For the text-containing cell, return its midpoint in [x, y] coordinate format. 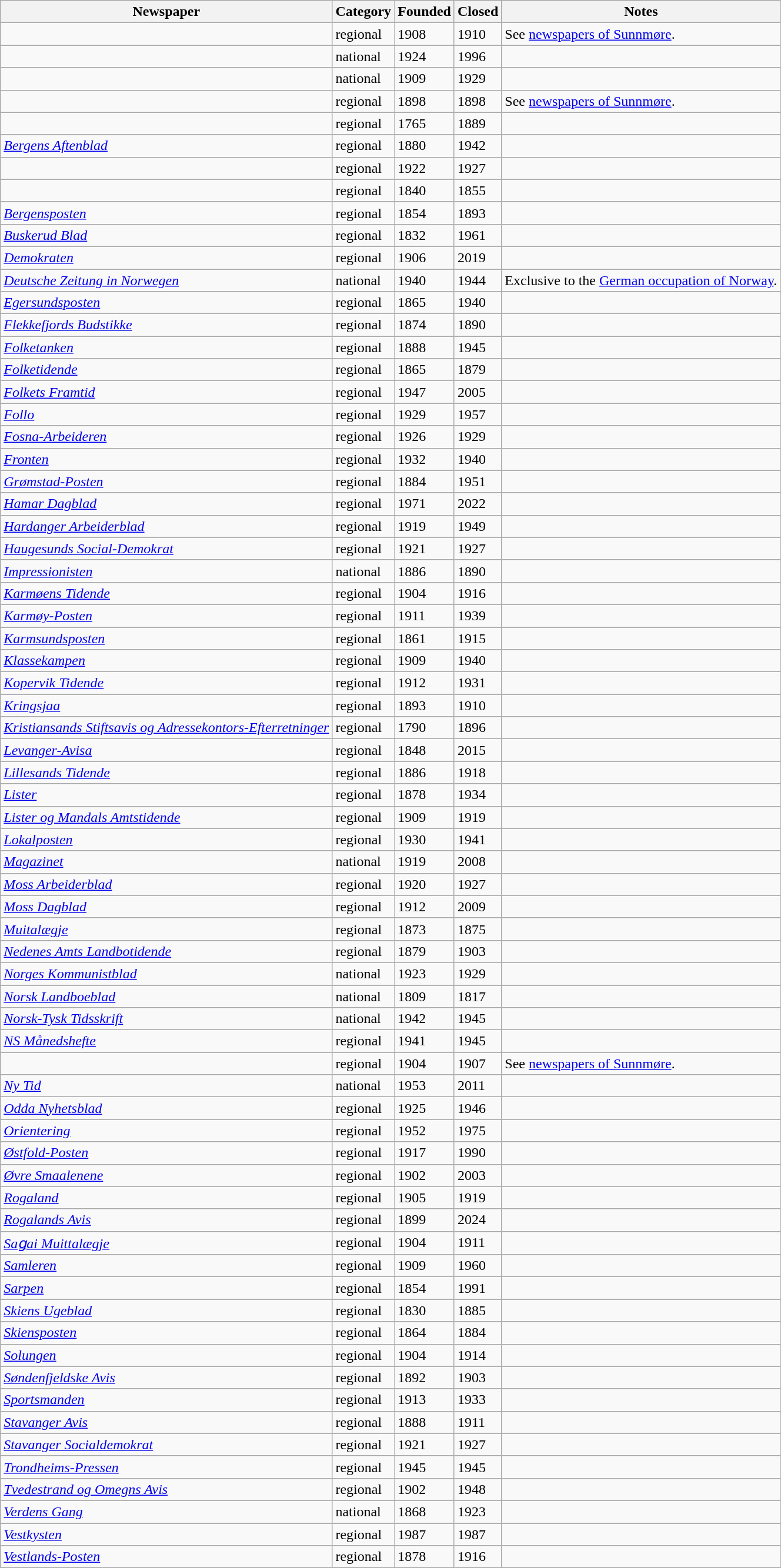
Follo [166, 414]
2024 [478, 1220]
2008 [478, 862]
1947 [425, 392]
1915 [478, 638]
1790 [425, 728]
1861 [425, 638]
2015 [478, 750]
1953 [425, 1086]
1996 [478, 56]
Kringsjaa [166, 706]
Bergensposten [166, 213]
Hamar Dagblad [166, 504]
1873 [425, 929]
2022 [478, 504]
Grømstad-Posten [166, 482]
1905 [425, 1198]
Norsk-Tysk Tidsskrift [166, 1019]
Sarpen [166, 1288]
Ny Tid [166, 1086]
Founded [425, 12]
Skiens Ugeblad [166, 1310]
2003 [478, 1175]
1913 [425, 1400]
Vestlands-Posten [166, 1557]
Moss Arbeiderblad [166, 884]
Levanger-Avisa [166, 750]
1948 [478, 1489]
Magazinet [166, 862]
Demokraten [166, 258]
1918 [478, 773]
Sportsmanden [166, 1400]
1880 [425, 146]
1939 [478, 616]
1917 [425, 1153]
1922 [425, 168]
1925 [425, 1108]
1840 [425, 190]
1961 [478, 235]
Karmøy-Posten [166, 616]
Moss Dagblad [166, 907]
1817 [478, 997]
Øvre Smaalenene [166, 1175]
1971 [425, 504]
Muitalægje [166, 929]
Nedenes Amts Landbotidende [166, 951]
Deutsche Zeitung in Norwegen [166, 280]
1946 [478, 1108]
Flekkefjords Budstikke [166, 325]
Lillesands Tidende [166, 773]
Haugesunds Social-Demokrat [166, 549]
Norges Kommunistblad [166, 974]
Vestkysten [166, 1534]
Exclusive to the German occupation of Norway. [641, 280]
Østfold-Posten [166, 1153]
1809 [425, 997]
1864 [425, 1333]
1907 [478, 1064]
Kristiansands Stiftsavis og Adressekontors-Efterretninger [166, 728]
1932 [425, 459]
Karmøens Tidende [166, 593]
1951 [478, 482]
1949 [478, 526]
1933 [478, 1400]
1926 [425, 437]
2011 [478, 1086]
1889 [478, 123]
Klassekampen [166, 661]
1874 [425, 325]
1885 [478, 1310]
1892 [425, 1378]
1960 [478, 1266]
Folketanken [166, 347]
Stavanger Socialdemokrat [166, 1445]
Skiensposten [166, 1333]
2019 [478, 258]
1906 [425, 258]
1855 [478, 190]
Folkets Framtid [166, 392]
Lister [166, 795]
Fronten [166, 459]
Kopervik Tidende [166, 683]
1875 [478, 929]
Stavanger Avis [166, 1422]
Buskerud Blad [166, 235]
Category [363, 12]
1990 [478, 1153]
1920 [425, 884]
Søndenfjeldske Avis [166, 1378]
Saǥai Muittalægje [166, 1243]
1914 [478, 1355]
1931 [478, 683]
1765 [425, 123]
Lister og Mandals Amtstidende [166, 817]
1944 [478, 280]
Notes [641, 12]
NS Månedshefte [166, 1041]
2009 [478, 907]
Norsk Landboeblad [166, 997]
1934 [478, 795]
Solungen [166, 1355]
1868 [425, 1512]
2005 [478, 392]
Karmsundsposten [166, 638]
1832 [425, 235]
Rogaland [166, 1198]
1896 [478, 728]
Odda Nyhetsblad [166, 1108]
Verdens Gang [166, 1512]
Bergens Aftenblad [166, 146]
1975 [478, 1131]
1908 [425, 34]
Folketidende [166, 370]
Hardanger Arbeiderblad [166, 526]
1957 [478, 414]
1924 [425, 56]
Egersundsposten [166, 303]
Fosna-Arbeideren [166, 437]
Trondheims-Pressen [166, 1467]
Orientering [166, 1131]
Lokalposten [166, 840]
Newspaper [166, 12]
1848 [425, 750]
Rogalands Avis [166, 1220]
Closed [478, 12]
1830 [425, 1310]
Samleren [166, 1266]
Tvedestrand og Omegns Avis [166, 1489]
Impressionisten [166, 571]
1899 [425, 1220]
1930 [425, 840]
1991 [478, 1288]
1952 [425, 1131]
